Identify which cell holds the provided text, then report its (X, Y) central coordinate. 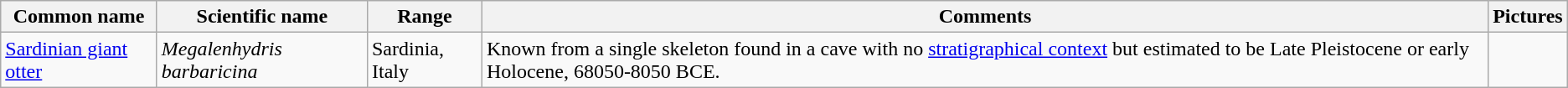
Sardinian giant otter (79, 60)
Comments (985, 17)
Megalenhydris barbaricina (261, 60)
Scientific name (261, 17)
Pictures (1528, 17)
Sardinia, Italy (424, 60)
Known from a single skeleton found in a cave with no stratigraphical context but estimated to be Late Pleistocene or early Holocene, 68050-8050 BCE. (985, 60)
Common name (79, 17)
Range (424, 17)
